Return the [X, Y] coordinate for the center point of the cell that contains the specified text.  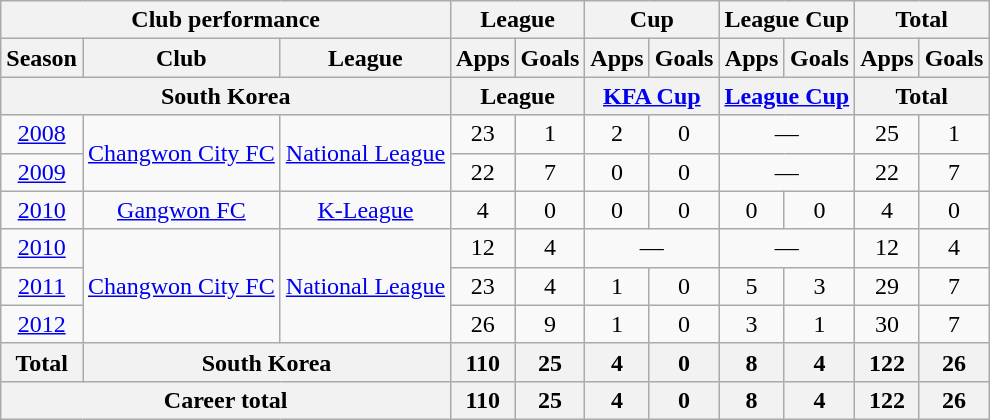
K-League [365, 210]
9 [550, 324]
2012 [42, 324]
5 [752, 286]
Gangwon FC [181, 210]
30 [887, 324]
Season [42, 58]
2008 [42, 134]
KFA Cup [652, 96]
Cup [652, 20]
Club performance [226, 20]
29 [887, 286]
2 [617, 134]
Club [181, 58]
2011 [42, 286]
2009 [42, 172]
Career total [226, 400]
